Provide the (x, y) coordinate of the cell's center where the given text is located.  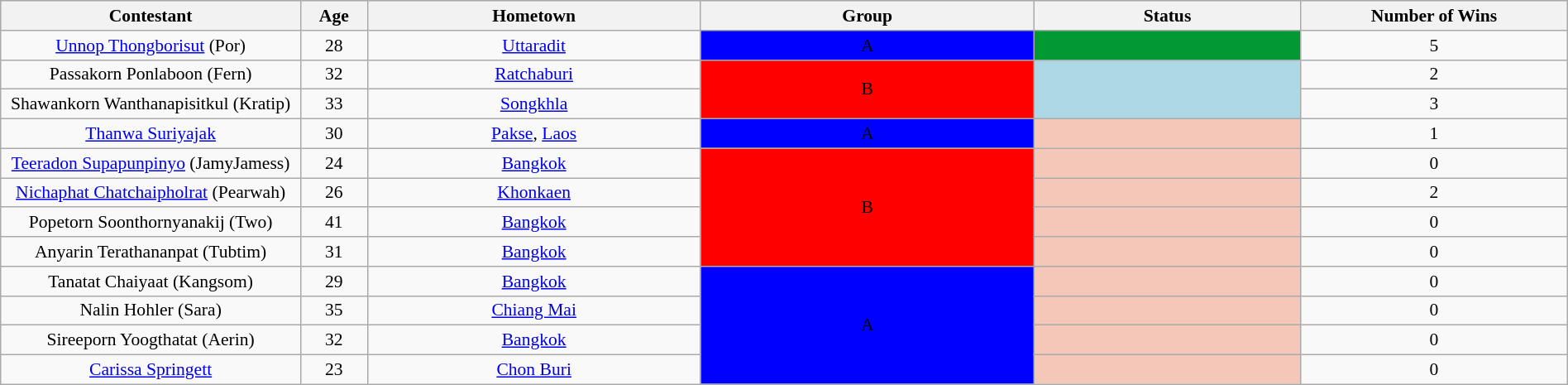
5 (1434, 46)
Popetorn Soonthornyanakij (Two) (151, 223)
Chon Buri (534, 370)
Songkhla (534, 104)
Thanwa Suriyajak (151, 134)
Carissa Springett (151, 370)
Teeradon Supapunpinyo (JamyJamess) (151, 163)
Unnop Thongborisut (Por) (151, 46)
26 (334, 193)
Sireeporn Yoogthatat (Aerin) (151, 340)
Group (867, 16)
Number of Wins (1434, 16)
Age (334, 16)
Uttaradit (534, 46)
30 (334, 134)
Pakse, Laos (534, 134)
24 (334, 163)
3 (1434, 104)
Chiang Mai (534, 310)
35 (334, 310)
Khonkaen (534, 193)
Nichaphat Chatchaipholrat (Pearwah) (151, 193)
Passakorn Ponlaboon (Fern) (151, 75)
Status (1167, 16)
Ratchaburi (534, 75)
Nalin Hohler (Sara) (151, 310)
31 (334, 252)
23 (334, 370)
Tanatat Chaiyaat (Kangsom) (151, 282)
Contestant (151, 16)
Shawankorn Wanthanapisitkul (Kratip) (151, 104)
29 (334, 282)
Hometown (534, 16)
1 (1434, 134)
41 (334, 223)
33 (334, 104)
Anyarin Terathananpat (Tubtim) (151, 252)
28 (334, 46)
